Return the [X, Y] coordinate for the center point of the cell that contains the specified text.  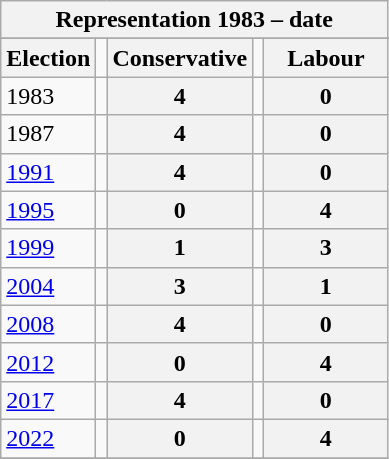
1999 [48, 248]
1983 [48, 96]
2017 [48, 400]
Representation 1983 – date [194, 20]
2012 [48, 362]
Election [48, 58]
1991 [48, 172]
Conservative [180, 58]
1987 [48, 134]
2004 [48, 286]
Labour [326, 58]
2022 [48, 438]
1995 [48, 210]
2008 [48, 324]
